From the cell containing the given text, extract its center point as (x, y) coordinate. 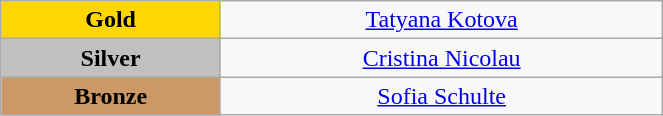
Silver (111, 58)
Cristina Nicolau (441, 58)
Sofia Schulte (441, 96)
Tatyana Kotova (441, 20)
Bronze (111, 96)
Gold (111, 20)
